Search for the cell housing the specified text and yield its (x, y) center coordinate. 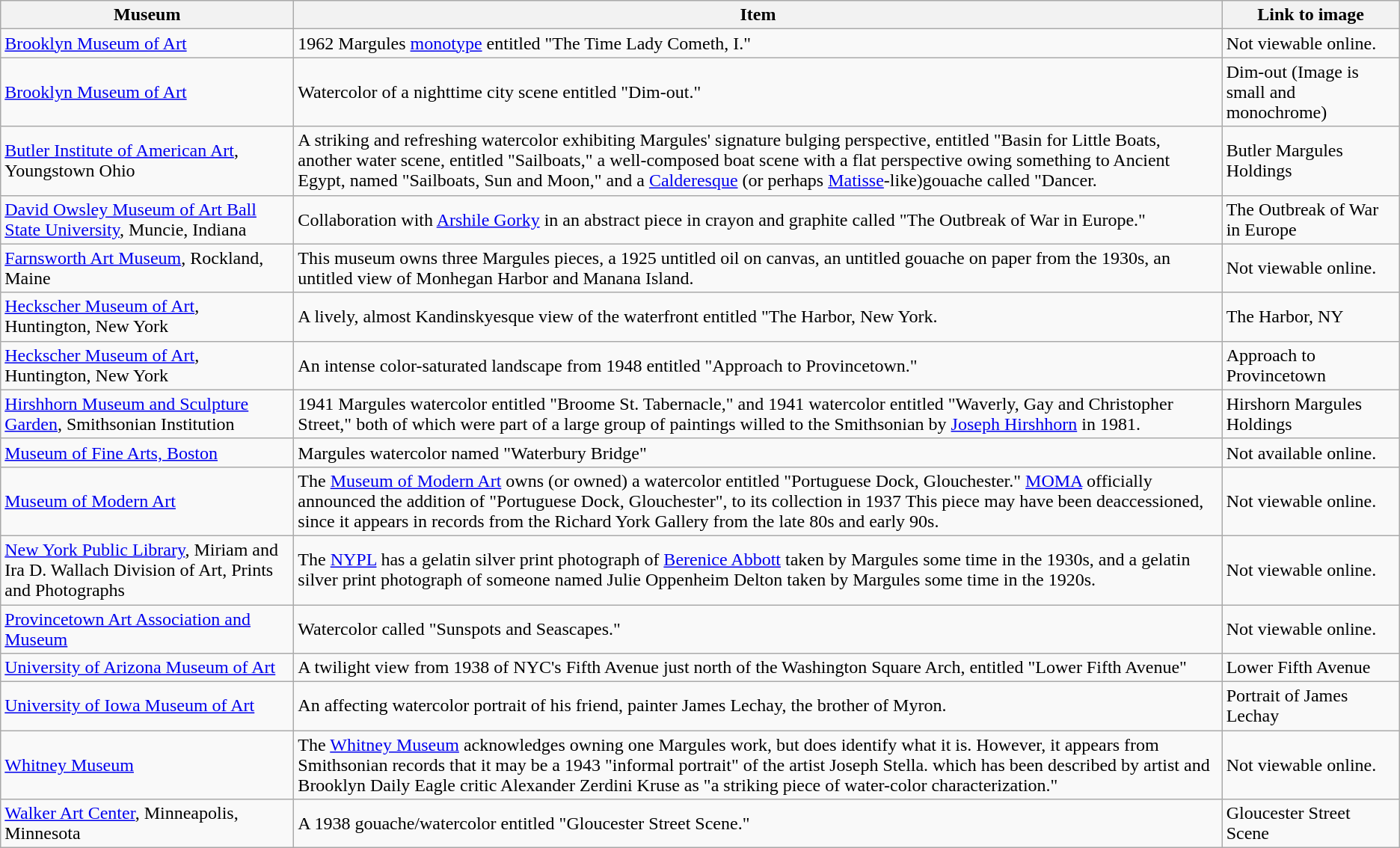
A lively, almost Kandinskyesque view of the waterfront entitled "The Harbor, New York. (758, 317)
Walker Art Center, Minneapolis, Minnesota (147, 824)
Watercolor called "Sunspots and Seascapes." (758, 628)
Hirshhorn Museum and Sculpture Garden, Smithsonian Institution (147, 414)
Hirshorn Margules Holdings (1310, 414)
David Owsley Museum of Art Ball State University, Muncie, Indiana (147, 220)
Museum (147, 15)
Dim-out (Image is small and monochrome) (1310, 92)
Portrait of James Lechay (1310, 706)
Approach to Provincetown (1310, 365)
Gloucester Street Scene (1310, 824)
Margules watercolor named "Waterbury Bridge" (758, 452)
Whitney Museum (147, 765)
Museum of Modern Art (147, 501)
The Outbreak of War in Europe (1310, 220)
University of Arizona Museum of Art (147, 668)
An affecting watercolor portrait of his friend, painter James Lechay, the brother of Myron. (758, 706)
Butler Margules Holdings (1310, 161)
New York Public Library, Miriam and Ira D. Wallach Division of Art, Prints and Photographs (147, 570)
The Harbor, NY (1310, 317)
An intense color-saturated landscape from 1948 entitled "Approach to Provincetown." (758, 365)
University of Iowa Museum of Art (147, 706)
Provincetown Art Association and Museum (147, 628)
A twilight view from 1938 of NYC's Fifth Avenue just north of the Washington Square Arch, entitled "Lower Fifth Avenue" (758, 668)
Item (758, 15)
Farnsworth Art Museum, Rockland, Maine (147, 268)
A 1938 gouache/watercolor entitled "Gloucester Street Scene." (758, 824)
Link to image (1310, 15)
Collaboration with Arshile Gorky in an abstract piece in crayon and graphite called "The Outbreak of War in Europe." (758, 220)
Butler Institute of American Art, Youngstown Ohio (147, 161)
Lower Fifth Avenue (1310, 668)
Museum of Fine Arts, Boston (147, 452)
1962 Margules monotype entitled "The Time Lady Cometh, I." (758, 43)
Not available online. (1310, 452)
Watercolor of a nighttime city scene entitled "Dim-out." (758, 92)
